Output the (X, Y) coordinate of the center of the cell containing the given text.  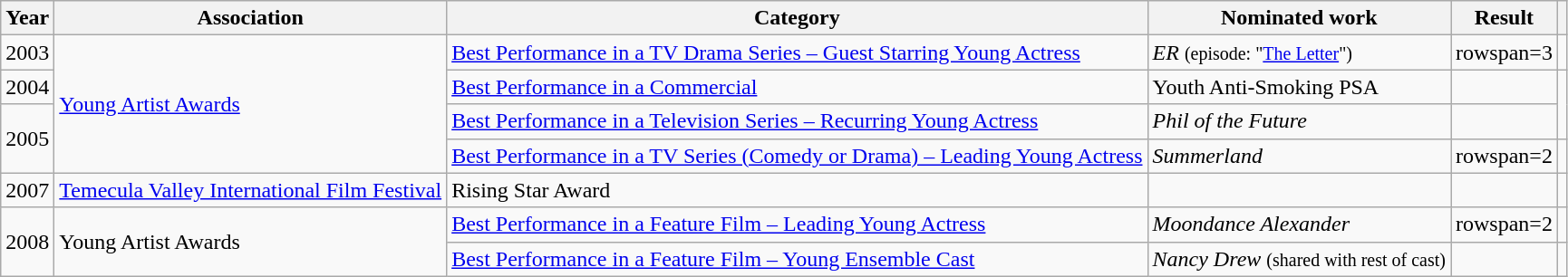
ER (episode: "The Letter") (1299, 53)
2007 (27, 190)
Youth Anti-Smoking PSA (1299, 87)
Best Performance in a TV Drama Series – Guest Starring Young Actress (798, 53)
Moondance Alexander (1299, 224)
Nancy Drew (shared with rest of cast) (1299, 259)
rowspan=3 (1504, 53)
Association (250, 18)
Best Performance in a Commercial (798, 87)
2008 (27, 242)
Best Performance in a Feature Film – Leading Young Actress (798, 224)
Year (27, 18)
Result (1504, 18)
Summerland (1299, 156)
2004 (27, 87)
Best Performance in a Television Series – Recurring Young Actress (798, 121)
Rising Star Award (798, 190)
2003 (27, 53)
2005 (27, 138)
Best Performance in a TV Series (Comedy or Drama) – Leading Young Actress (798, 156)
Temecula Valley International Film Festival (250, 190)
Category (798, 18)
Best Performance in a Feature Film – Young Ensemble Cast (798, 259)
Phil of the Future (1299, 121)
Nominated work (1299, 18)
